Pinpoint the cell where the given text exists, returning its (x, y) midpoint coordinate. 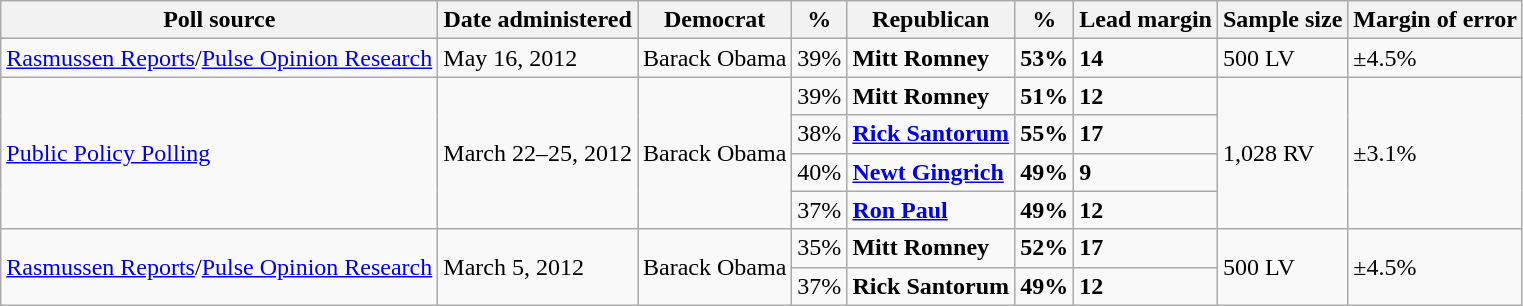
51% (1044, 96)
35% (820, 248)
55% (1044, 134)
Margin of error (1436, 20)
Poll source (220, 20)
±3.1% (1436, 153)
Newt Gingrich (931, 172)
Republican (931, 20)
1,028 RV (1282, 153)
38% (820, 134)
March 5, 2012 (538, 267)
14 (1146, 58)
Date administered (538, 20)
May 16, 2012 (538, 58)
Lead margin (1146, 20)
Public Policy Polling (220, 153)
Ron Paul (931, 210)
March 22–25, 2012 (538, 153)
Sample size (1282, 20)
52% (1044, 248)
Democrat (715, 20)
40% (820, 172)
9 (1146, 172)
53% (1044, 58)
